Find where the given text appears and provide that cell's center as [x, y] coordinate. 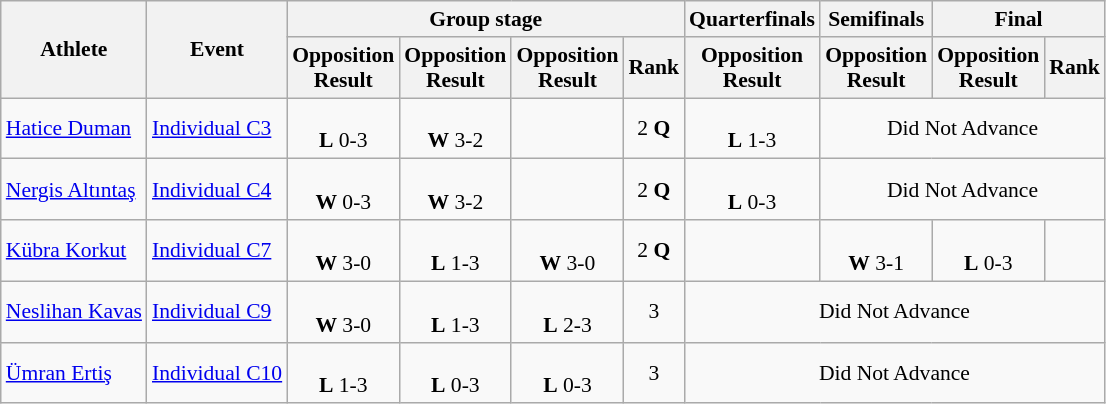
L 2-3 [567, 312]
Individual C10 [217, 372]
Ümran Ertiş [74, 372]
Event [217, 50]
Quarterfinals [752, 19]
Semifinals [876, 19]
Neslihan Kavas [74, 312]
Individual C7 [217, 250]
Hatice Duman [74, 128]
Individual C3 [217, 128]
Athlete [74, 50]
Individual C9 [217, 312]
Kübra Korkut [74, 250]
W 0-3 [343, 190]
Final [1018, 19]
Nergis Altıntaş [74, 190]
W 3-1 [876, 250]
Group stage [486, 19]
Individual C4 [217, 190]
